Find where the given text appears and provide that cell's center as (X, Y) coordinate. 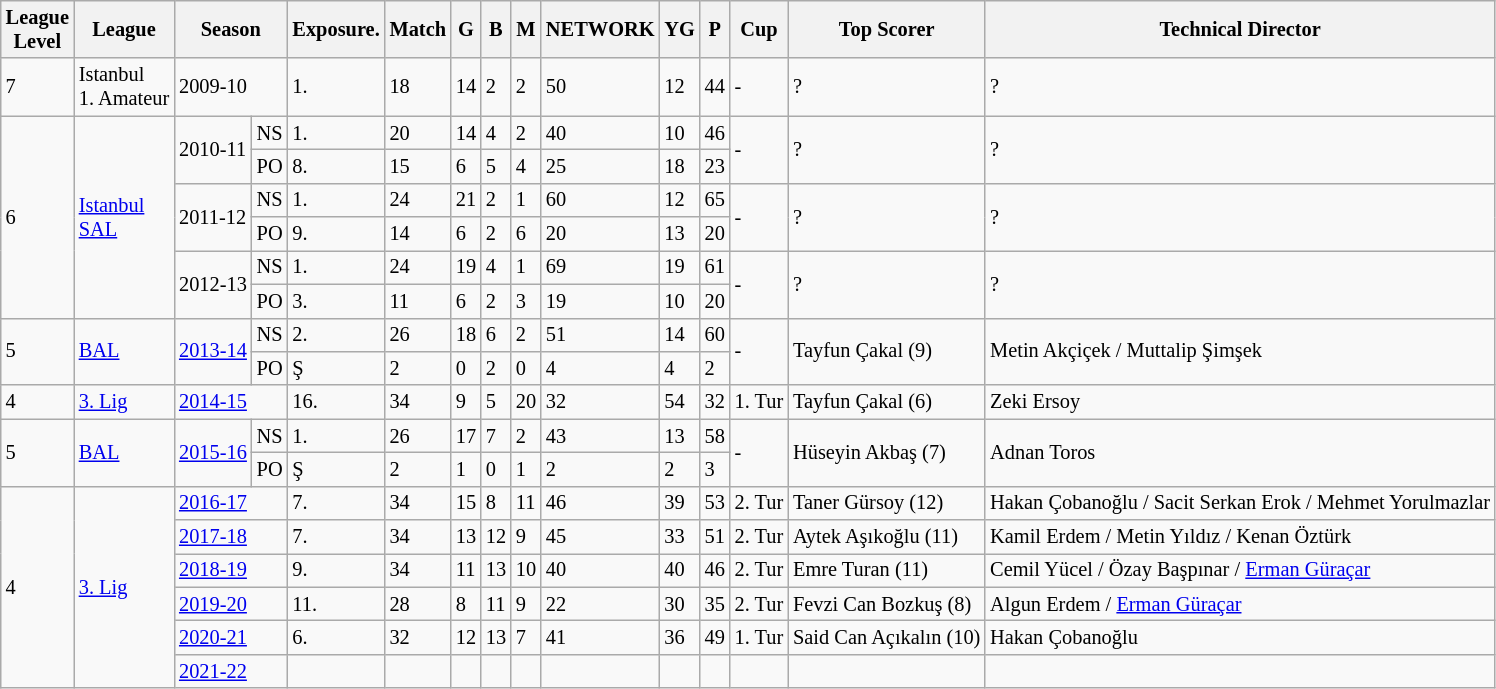
11. (336, 604)
2018-19 (230, 570)
Adnan Toros (1240, 452)
2011-12 (213, 216)
2015-16 (213, 452)
Tayfun Çakal (9) (886, 352)
17 (466, 436)
Fevzi Can Bozkuş (8) (886, 604)
B (496, 29)
2017-18 (230, 537)
25 (600, 166)
Algun Erdem / Erman Güraçar (1240, 604)
8. (336, 166)
39 (679, 503)
2. (336, 335)
58 (715, 436)
League (124, 29)
Aytek Aşıkoğlu (11) (886, 537)
Match (418, 29)
2020-21 (230, 637)
Emre Turan (11) (886, 570)
Technical Director (1240, 29)
LeagueLevel (38, 29)
6. (336, 637)
Tayfun Çakal (6) (886, 402)
22 (600, 604)
Zeki Ersoy (1240, 402)
Hakan Çobanoğlu / Sacit Serkan Erok / Mehmet Yorulmazlar (1240, 503)
16. (336, 402)
69 (600, 267)
Taner Gürsoy (12) (886, 503)
2019-20 (230, 604)
P (715, 29)
23 (715, 166)
2009-10 (230, 87)
44 (715, 87)
2013-14 (213, 352)
Exposure. (336, 29)
YG (679, 29)
Istanbul1. Amateur (124, 87)
Hakan Çobanoğlu (1240, 637)
35 (715, 604)
G (466, 29)
49 (715, 637)
Season (230, 29)
30 (679, 604)
61 (715, 267)
50 (600, 87)
M (526, 29)
IstanbulSAL (124, 217)
Top Scorer (886, 29)
43 (600, 436)
Hüseyin Akbaş (7) (886, 452)
41 (600, 637)
2014-15 (230, 402)
65 (715, 200)
Cemil Yücel / Özay Başpınar / Erman Güraçar (1240, 570)
2010-11 (213, 150)
54 (679, 402)
53 (715, 503)
Metin Akçiçek / Muttalip Şimşek (1240, 352)
NETWORK (600, 29)
36 (679, 637)
Said Can Açıkalın (10) (886, 637)
Kamil Erdem / Metin Yıldız / Kenan Öztürk (1240, 537)
28 (418, 604)
21 (466, 200)
Cup (759, 29)
33 (679, 537)
45 (600, 537)
3. (336, 301)
2021-22 (230, 671)
2012-13 (213, 284)
2016-17 (230, 503)
